Identify which cell holds the provided text, then report its [X, Y] central coordinate. 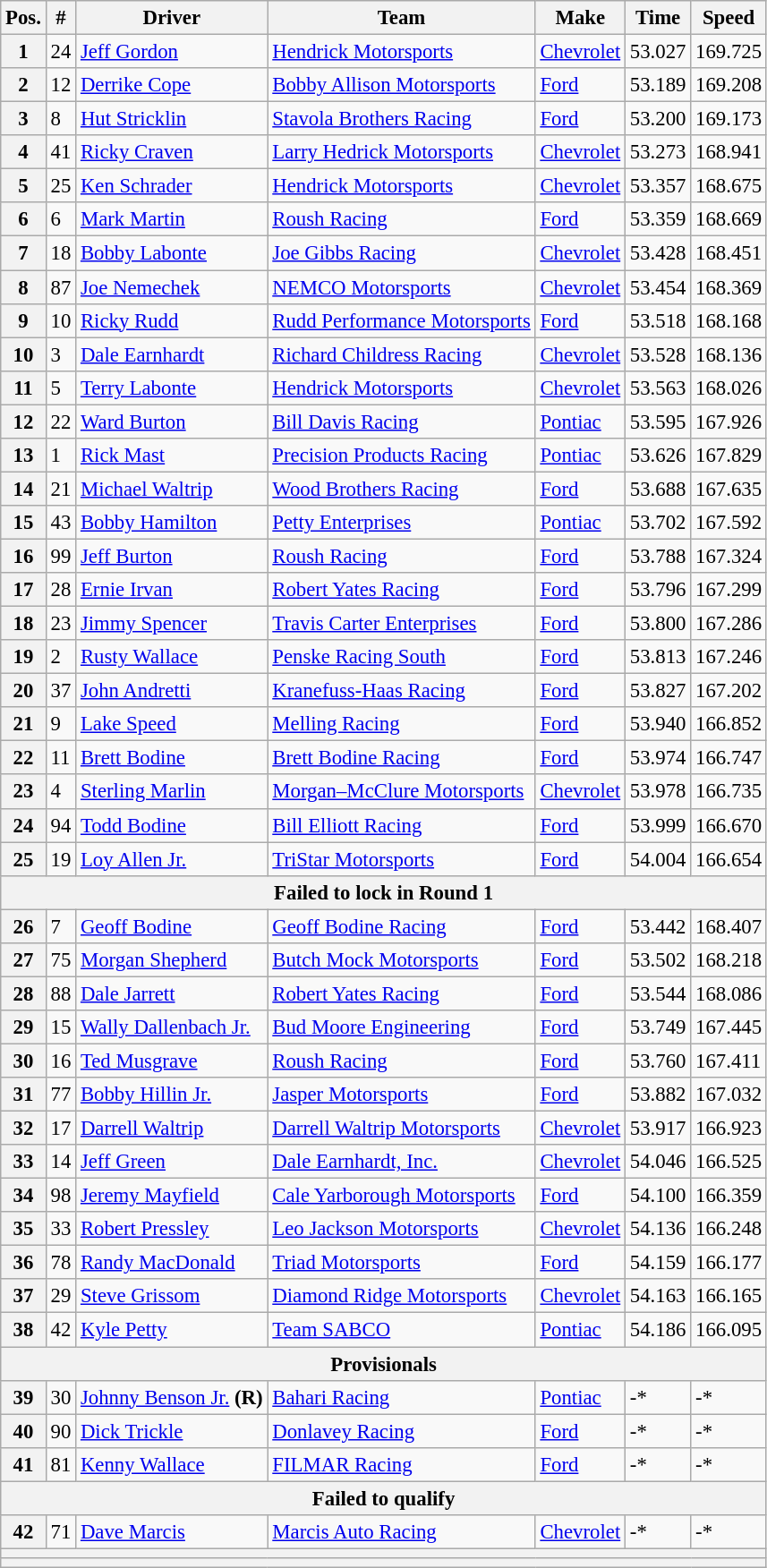
43 [61, 523]
166.747 [729, 758]
Wally Dallenbach Jr. [172, 1027]
TriStar Motorsports [401, 859]
John Andretti [172, 691]
53.359 [659, 219]
Rusty Wallace [172, 657]
167.246 [729, 657]
Terry Labonte [172, 388]
Bill Elliott Racing [401, 825]
Jeff Green [172, 1162]
Ricky Craven [172, 152]
168.136 [729, 354]
166.177 [729, 1263]
53.999 [659, 825]
53.563 [659, 388]
26 [23, 926]
53.760 [659, 1061]
53.544 [659, 993]
71 [61, 1532]
168.168 [729, 320]
39 [23, 1397]
Dave Marcis [172, 1532]
Robert Pressley [172, 1229]
Bobby Allison Motorsports [401, 85]
Kyle Petty [172, 1330]
81 [61, 1464]
53.882 [659, 1095]
Steve Grissom [172, 1297]
54.136 [659, 1229]
Mark Martin [172, 219]
166.923 [729, 1129]
31 [23, 1095]
53.518 [659, 320]
Butch Mock Motorsports [401, 960]
FILMAR Racing [401, 1464]
Dale Jarrett [172, 993]
Morgan Shepherd [172, 960]
Diamond Ridge Motorsports [401, 1297]
99 [61, 556]
Team [401, 18]
Jeff Gordon [172, 52]
Todd Bodine [172, 825]
Ted Musgrave [172, 1061]
53.788 [659, 556]
Larry Hedrick Motorsports [401, 152]
Ken Schrader [172, 186]
Jeremy Mayfield [172, 1196]
Geoff Bodine Racing [401, 926]
169.208 [729, 85]
13 [23, 456]
168.675 [729, 186]
Bahari Racing [401, 1397]
Ernie Irvan [172, 590]
54.100 [659, 1196]
166.165 [729, 1297]
Donlavey Racing [401, 1431]
Hut Stricklin [172, 119]
53.749 [659, 1027]
Richard Childress Racing [401, 354]
166.852 [729, 724]
Derrike Cope [172, 85]
167.324 [729, 556]
Failed to qualify [384, 1498]
Morgan–McClure Motorsports [401, 792]
53.813 [659, 657]
167.926 [729, 422]
166.735 [729, 792]
167.286 [729, 624]
Penske Racing South [401, 657]
Leo Jackson Motorsports [401, 1229]
Geoff Bodine [172, 926]
Joe Nemechek [172, 287]
166.670 [729, 825]
Provisionals [384, 1364]
Precision Products Racing [401, 456]
38 [23, 1330]
98 [61, 1196]
168.451 [729, 253]
Bud Moore Engineering [401, 1027]
75 [61, 960]
Randy MacDonald [172, 1263]
87 [61, 287]
53.027 [659, 52]
78 [61, 1263]
167.829 [729, 456]
Loy Allen Jr. [172, 859]
166.248 [729, 1229]
34 [23, 1196]
Bill Davis Racing [401, 422]
Kranefuss-Haas Racing [401, 691]
53.626 [659, 456]
Brett Bodine Racing [401, 758]
53.428 [659, 253]
53.502 [659, 960]
167.411 [729, 1061]
Petty Enterprises [401, 523]
168.369 [729, 287]
53.595 [659, 422]
166.525 [729, 1162]
53.917 [659, 1129]
53.800 [659, 624]
Joe Gibbs Racing [401, 253]
168.941 [729, 152]
53.702 [659, 523]
Wood Brothers Racing [401, 489]
88 [61, 993]
166.095 [729, 1330]
Darrell Waltrip Motorsports [401, 1129]
77 [61, 1095]
Ricky Rudd [172, 320]
54.046 [659, 1162]
54.163 [659, 1297]
Dale Earnhardt, Inc. [401, 1162]
Darrell Waltrip [172, 1129]
Stavola Brothers Racing [401, 119]
53.688 [659, 489]
54.186 [659, 1330]
Rick Mast [172, 456]
168.407 [729, 926]
94 [61, 825]
Jimmy Spencer [172, 624]
20 [23, 691]
Bobby Hillin Jr. [172, 1095]
Melling Racing [401, 724]
Lake Speed [172, 724]
# [61, 18]
53.827 [659, 691]
53.357 [659, 186]
NEMCO Motorsports [401, 287]
Time [659, 18]
Dale Earnhardt [172, 354]
53.454 [659, 287]
166.359 [729, 1196]
36 [23, 1263]
Jeff Burton [172, 556]
53.940 [659, 724]
168.026 [729, 388]
167.445 [729, 1027]
Jasper Motorsports [401, 1095]
53.796 [659, 590]
168.218 [729, 960]
Make [580, 18]
166.654 [729, 859]
54.159 [659, 1263]
54.004 [659, 859]
32 [23, 1129]
Brett Bodine [172, 758]
53.978 [659, 792]
Johnny Benson Jr. (R) [172, 1397]
169.173 [729, 119]
53.528 [659, 354]
Triad Motorsports [401, 1263]
53.974 [659, 758]
167.032 [729, 1095]
168.086 [729, 993]
Sterling Marlin [172, 792]
Team SABCO [401, 1330]
167.299 [729, 590]
53.273 [659, 152]
Pos. [23, 18]
35 [23, 1229]
53.200 [659, 119]
Driver [172, 18]
Cale Yarborough Motorsports [401, 1196]
Bobby Hamilton [172, 523]
168.669 [729, 219]
27 [23, 960]
Dick Trickle [172, 1431]
Marcis Auto Racing [401, 1532]
Travis Carter Enterprises [401, 624]
Speed [729, 18]
Failed to lock in Round 1 [384, 892]
167.592 [729, 523]
53.189 [659, 85]
53.442 [659, 926]
Bobby Labonte [172, 253]
167.202 [729, 691]
169.725 [729, 52]
167.635 [729, 489]
Michael Waltrip [172, 489]
40 [23, 1431]
Ward Burton [172, 422]
Rudd Performance Motorsports [401, 320]
90 [61, 1431]
Kenny Wallace [172, 1464]
